Return [x, y] of the center of cell containing provided text 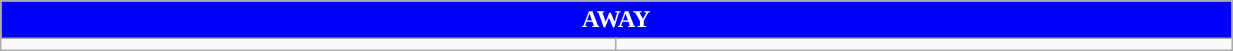
AWAY [616, 20]
